For the text-containing cell, return its midpoint in (x, y) coordinate format. 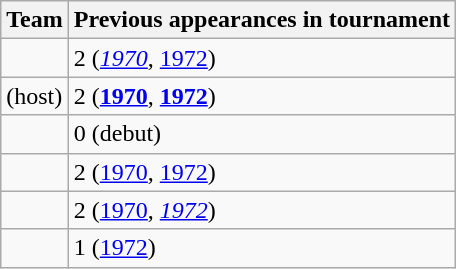
Previous appearances in tournament (262, 20)
0 (debut) (262, 134)
(host) (35, 96)
1 (1972) (262, 248)
Team (35, 20)
